Provide the [X, Y] coordinate of the cell's center where the given text is located.  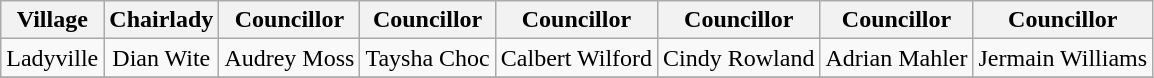
Ladyville [52, 58]
Taysha Choc [428, 58]
Jermain Williams [1063, 58]
Audrey Moss [290, 58]
Calbert Wilford [576, 58]
Village [52, 20]
Chairlady [162, 20]
Adrian Mahler [896, 58]
Cindy Rowland [739, 58]
Dian Wite [162, 58]
